Detect which cell encompasses the target text, then output its [x, y] center coordinate. 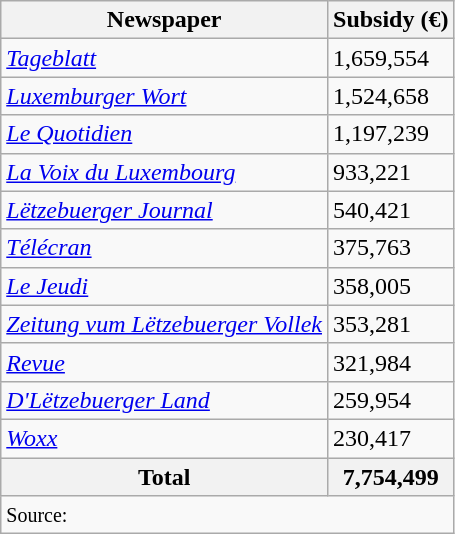
Luxemburger Wort [164, 96]
1,197,239 [391, 134]
933,221 [391, 172]
1,659,554 [391, 58]
1,524,658 [391, 96]
La Voix du Luxembourg [164, 172]
259,954 [391, 400]
Revue [164, 362]
Lëtzebuerger Journal [164, 210]
Total [164, 477]
230,417 [391, 438]
Subsidy (€) [391, 20]
Le Quotidien [164, 134]
D'Lëtzebuerger Land [164, 400]
7,754,499 [391, 477]
353,281 [391, 324]
Le Jeudi [164, 286]
Télécran [164, 248]
375,763 [391, 248]
Zeitung vum Lëtzebuerger Vollek [164, 324]
540,421 [391, 210]
Newspaper [164, 20]
321,984 [391, 362]
Source: [228, 515]
Woxx [164, 438]
Tageblatt [164, 58]
358,005 [391, 286]
